Provide the [X, Y] coordinate of the cell's center where the given text is located.  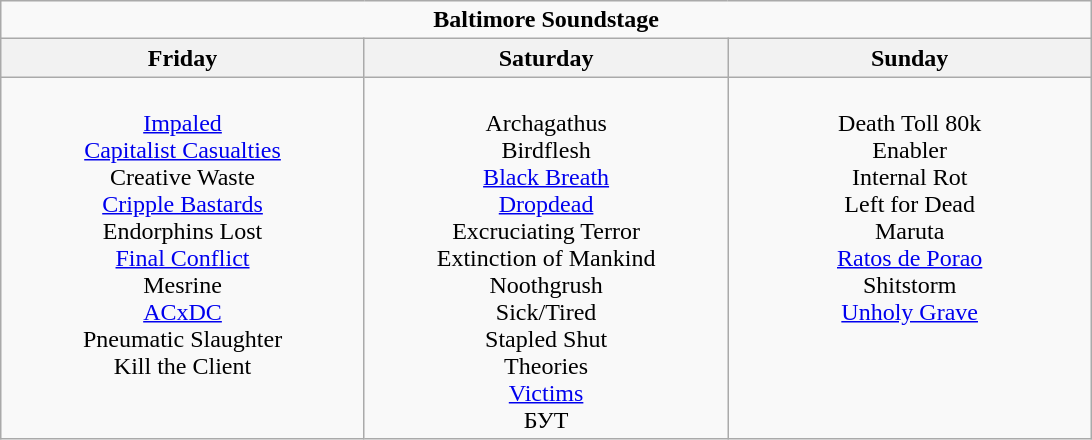
Archagathus Birdflesh Black Breath Dropdead Excruciating Terror Extinction of Mankind Noothgrush Sick/Tired Stapled Shut Theories Victims БУТ [546, 258]
Impaled Capitalist Casualties Creative Waste Cripple Bastards Endorphins Lost Final Conflict Mesrine ACxDC Pneumatic Slaughter Kill the Client [183, 258]
Baltimore Soundstage [546, 20]
Saturday [546, 58]
Death Toll 80k Enabler Internal Rot Left for Dead Maruta Ratos de Porao Shitstorm Unholy Grave [910, 258]
Sunday [910, 58]
Friday [183, 58]
